Identify which cell holds the provided text, then report its [x, y] central coordinate. 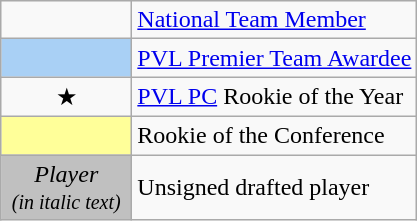
Unsigned drafted player [274, 186]
PVL Premier Team Awardee [274, 58]
National Team Member [274, 20]
Rookie of the Conference [274, 135]
PVL PC Rookie of the Year [274, 97]
★ [66, 97]
Player(in italic text) [66, 186]
